From the cell containing the given text, extract its center point as [x, y] coordinate. 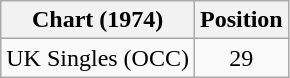
UK Singles (OCC) [98, 58]
Position [241, 20]
29 [241, 58]
Chart (1974) [98, 20]
